Provide the (X, Y) coordinate of the cell's center where the given text is located.  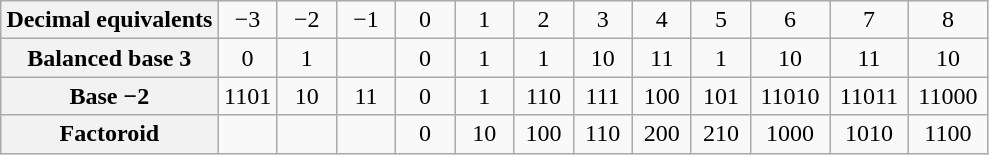
1101 (248, 96)
Base −2 (110, 96)
2 (544, 20)
4 (662, 20)
3 (602, 20)
Balanced base 3 (110, 58)
11011 (870, 96)
−3 (248, 20)
Decimal equivalents (110, 20)
11000 (948, 96)
1000 (790, 134)
11010 (790, 96)
5 (720, 20)
1100 (948, 134)
−2 (306, 20)
6 (790, 20)
8 (948, 20)
210 (720, 134)
101 (720, 96)
Factoroid (110, 134)
1010 (870, 134)
111 (602, 96)
7 (870, 20)
200 (662, 134)
−1 (366, 20)
